Scan for the cell matching the given text and deliver its (X, Y) coordinate at center. 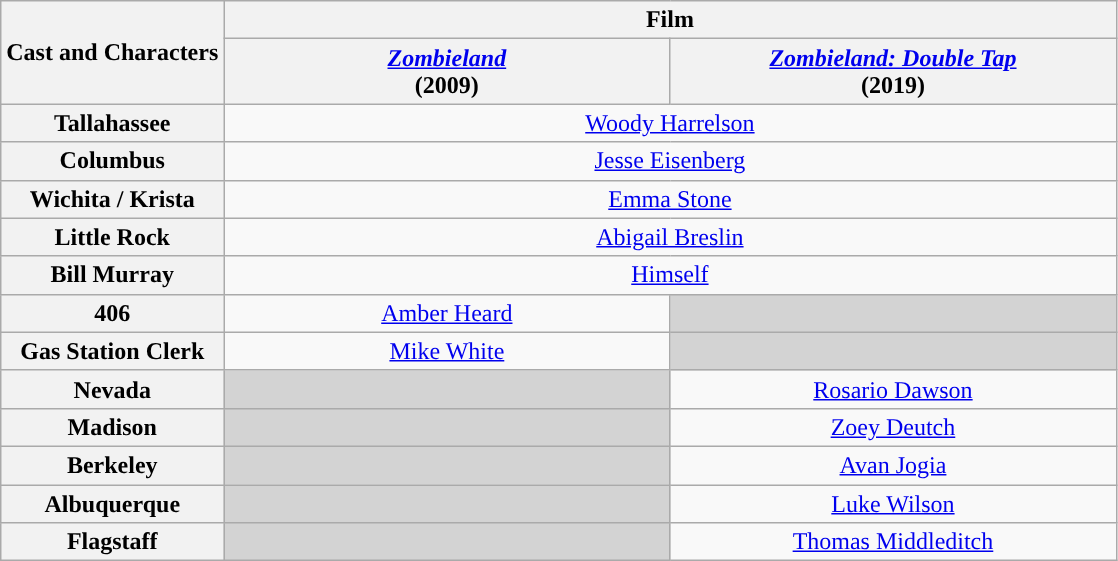
Thomas Middleditch (893, 542)
Rosario Dawson (893, 389)
Abigail Breslin (670, 237)
Film (670, 20)
Woody Harrelson (670, 123)
406 (112, 313)
Little Rock (112, 237)
Columbus (112, 161)
Flagstaff (112, 542)
Mike White (447, 351)
Jesse Eisenberg (670, 161)
Himself (670, 275)
Zombieland(2009) (447, 72)
Tallahassee (112, 123)
Madison (112, 427)
Nevada (112, 389)
Bill Murray (112, 275)
Zoey Deutch (893, 427)
Wichita / Krista (112, 199)
Amber Heard (447, 313)
Albuquerque (112, 503)
Emma Stone (670, 199)
Berkeley (112, 465)
Zombieland: Double Tap(2019) (893, 72)
Luke Wilson (893, 503)
Avan Jogia (893, 465)
Gas Station Clerk (112, 351)
Cast and Characters (112, 52)
